For the text-containing cell, return its midpoint in [x, y] coordinate format. 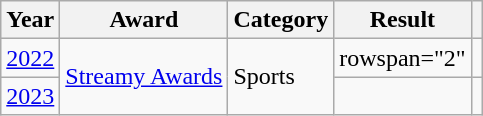
Category [281, 20]
rowspan="2" [403, 58]
Result [403, 20]
2023 [30, 96]
Year [30, 20]
Sports [281, 77]
Streamy Awards [144, 77]
Award [144, 20]
2022 [30, 58]
